Detect which cell encompasses the target text, then output its (x, y) center coordinate. 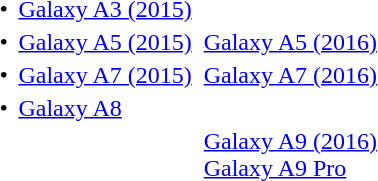
Galaxy A5 (2016) (290, 42)
Galaxy A8 (105, 108)
Galaxy A5 (2015) (105, 42)
Galaxy A7 (2015) (105, 75)
Galaxy A7 (2016) (290, 75)
